Capture the cell that displays the provided text and extract its (X, Y) central coordinate. 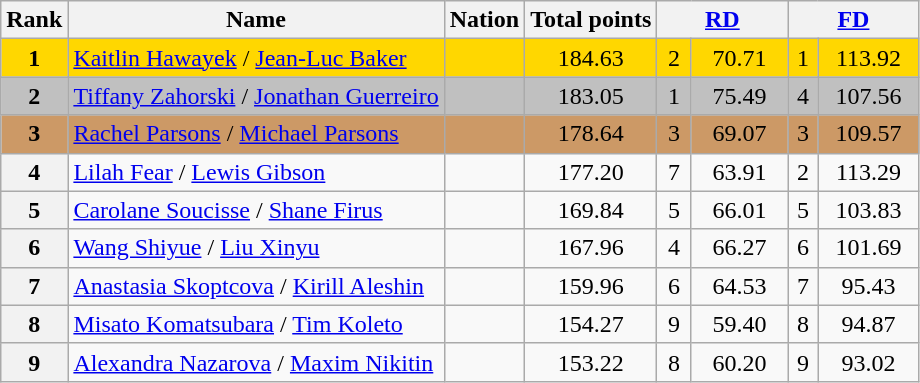
93.02 (868, 362)
183.05 (591, 96)
153.22 (591, 362)
Tiffany Zahorski / Jonathan Guerreiro (256, 96)
169.84 (591, 210)
95.43 (868, 286)
184.63 (591, 58)
178.64 (591, 134)
167.96 (591, 248)
66.01 (740, 210)
RD (722, 20)
Rachel Parsons / Michael Parsons (256, 134)
103.83 (868, 210)
Total points (591, 20)
66.27 (740, 248)
113.29 (868, 172)
60.20 (740, 362)
177.20 (591, 172)
Anastasia Skoptcova / Kirill Aleshin (256, 286)
Lilah Fear / Lewis Gibson (256, 172)
64.53 (740, 286)
Misato Komatsubara / Tim Koleto (256, 324)
63.91 (740, 172)
Carolane Soucisse / Shane Firus (256, 210)
109.57 (868, 134)
159.96 (591, 286)
107.56 (868, 96)
69.07 (740, 134)
75.49 (740, 96)
Kaitlin Hawayek / Jean-Luc Baker (256, 58)
Nation (484, 20)
154.27 (591, 324)
59.40 (740, 324)
94.87 (868, 324)
Wang Shiyue / Liu Xinyu (256, 248)
101.69 (868, 248)
FD (854, 20)
113.92 (868, 58)
Name (256, 20)
Alexandra Nazarova / Maxim Nikitin (256, 362)
70.71 (740, 58)
Rank (34, 20)
